Pinpoint the cell where the given text exists, returning its (X, Y) midpoint coordinate. 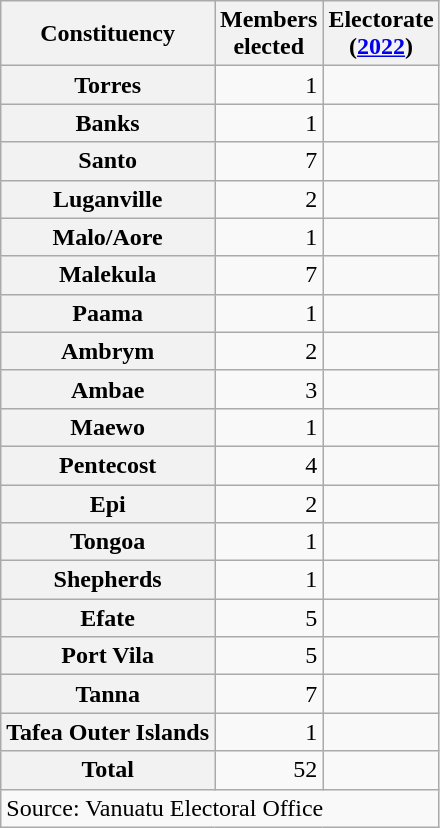
Ambrym (108, 351)
Efate (108, 618)
4 (269, 465)
Luganville (108, 199)
Electorate(2022) (381, 34)
Total (108, 770)
Ambae (108, 389)
Constituency (108, 34)
Port Vila (108, 656)
Maewo (108, 427)
Malekula (108, 275)
Paama (108, 313)
Memberselected (269, 34)
Malo/Aore (108, 237)
Epi (108, 503)
52 (269, 770)
Santo (108, 161)
Torres (108, 85)
Banks (108, 123)
3 (269, 389)
Source: Vanuatu Electoral Office (220, 808)
Pentecost (108, 465)
Tongoa (108, 542)
Tafea Outer Islands (108, 732)
Tanna (108, 694)
Shepherds (108, 580)
